Detect which cell encompasses the target text, then output its [x, y] center coordinate. 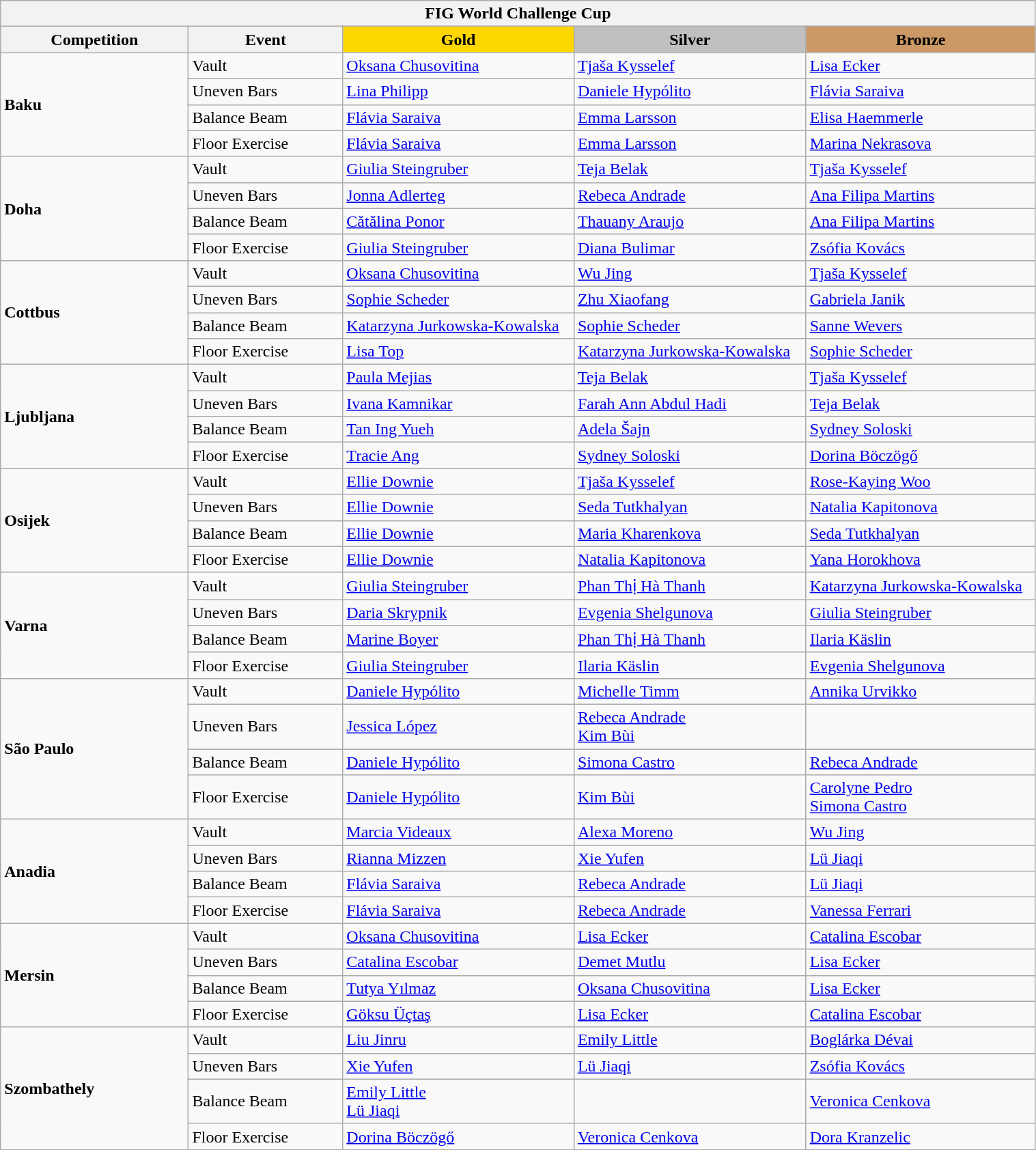
Doha [94, 208]
Marcia Videaux [459, 832]
Baku [94, 104]
Anadia [94, 871]
Ivana Kamnikar [459, 404]
Varna [94, 626]
Silver [690, 40]
Marine Boyer [459, 639]
Carolyne Pedro Simona Castro [921, 798]
Ljubljana [94, 417]
Adela Šajn [690, 430]
Demet Mutlu [690, 962]
Boglárka Dévai [921, 1040]
Annika Urvikko [921, 691]
Bronze [921, 40]
São Paulo [94, 748]
Gold [459, 40]
Liu Jinru [459, 1040]
Zhu Xiaofang [690, 299]
Emily Little Lü Jiaqi [459, 1101]
Tracie Ang [459, 455]
Michelle Timm [690, 691]
Rebeca Andrade Kim Bùi [690, 727]
Paula Mejias [459, 378]
Cottbus [94, 312]
Osijek [94, 520]
Diana Bulimar [690, 247]
Sanne Wevers [921, 326]
Rianna Mizzen [459, 858]
Event [266, 40]
Cătălina Ponor [459, 221]
Tutya Yılmaz [459, 988]
Lina Philipp [459, 92]
Jonna Adlerteg [459, 195]
Elisa Haemmerle [921, 117]
Gabriela Janik [921, 299]
Marina Nekrasova [921, 143]
Yana Horokhova [921, 559]
FIG World Challenge Cup [518, 14]
Simona Castro [690, 761]
Tan Ing Yueh [459, 430]
Thauany Araujo [690, 221]
Jessica López [459, 727]
Dora Kranzelic [921, 1136]
Mersin [94, 975]
Farah Ann Abdul Hadi [690, 404]
Szombathely [94, 1089]
Daria Skrypnik [459, 613]
Göksu Üçtaş [459, 1014]
Competition [94, 40]
Kim Bùi [690, 798]
Emily Little [690, 1040]
Lisa Top [459, 352]
Alexa Moreno [690, 832]
Rose-Kaying Woo [921, 481]
Vanessa Ferrari [921, 910]
Maria Kharenkova [690, 533]
